Identify which cell holds the provided text, then report its (X, Y) central coordinate. 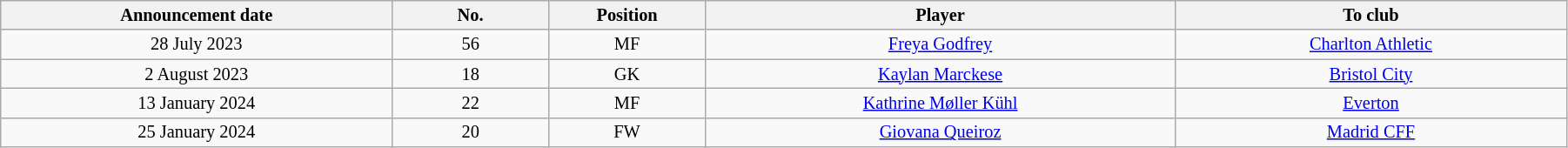
Madrid CFF (1371, 132)
Everton (1371, 103)
FW (627, 132)
13 January 2024 (197, 103)
Giovana Queiroz (941, 132)
Freya Godfrey (941, 44)
GK (627, 74)
Bristol City (1371, 74)
28 July 2023 (197, 44)
20 (471, 132)
Player (941, 15)
Kaylan Marckese (941, 74)
Announcement date (197, 15)
Position (627, 15)
Kathrine Møller Kühl (941, 103)
To club (1371, 15)
2 August 2023 (197, 74)
25 January 2024 (197, 132)
No. (471, 15)
56 (471, 44)
Charlton Athletic (1371, 44)
18 (471, 74)
22 (471, 103)
